Detect which cell encompasses the target text, then output its [x, y] center coordinate. 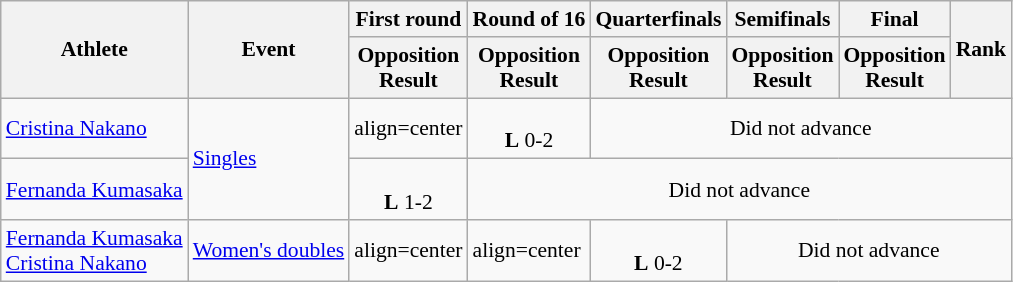
Semifinals [782, 19]
Round of 16 [528, 19]
Quarterfinals [658, 19]
Fernanda KumasakaCristina Nakano [94, 250]
L 1-2 [408, 190]
Fernanda Kumasaka [94, 190]
Event [269, 50]
Women's doubles [269, 250]
Final [894, 19]
Athlete [94, 50]
Singles [269, 159]
Rank [982, 50]
Cristina Nakano [94, 128]
First round [408, 19]
